Capture the cell that displays the provided text and extract its (x, y) central coordinate. 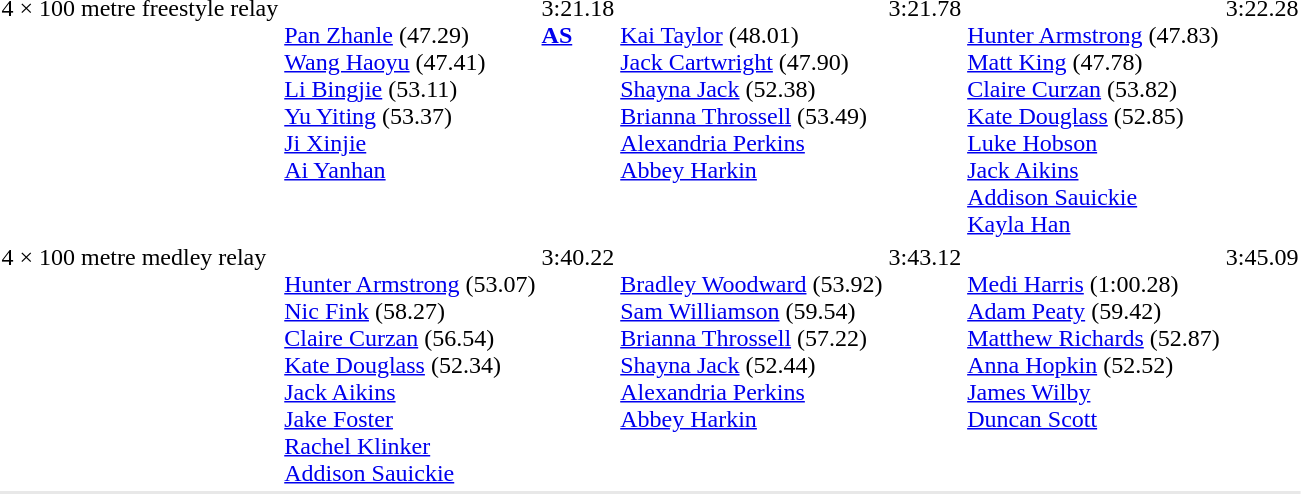
Bradley Woodward (53.92)Sam Williamson (59.54)Brianna Throssell (57.22)Shayna Jack (52.44)Alexandria PerkinsAbbey Harkin (752, 365)
Hunter Armstrong (53.07)Nic Fink (58.27)Claire Curzan (56.54)Kate Douglass (52.34)Jack AikinsJake FosterRachel KlinkerAddison Sauickie (410, 365)
3:40.22 (578, 365)
4 × 100 metre medley relay (140, 365)
3:43.12 (925, 365)
Medi Harris (1:00.28)Adam Peaty (59.42)Matthew Richards (52.87)Anna Hopkin (52.52)James WilbyDuncan Scott (1094, 365)
3:45.09 (1262, 365)
